Determine the [x, y] coordinate at the center of the cell enclosing the given text.  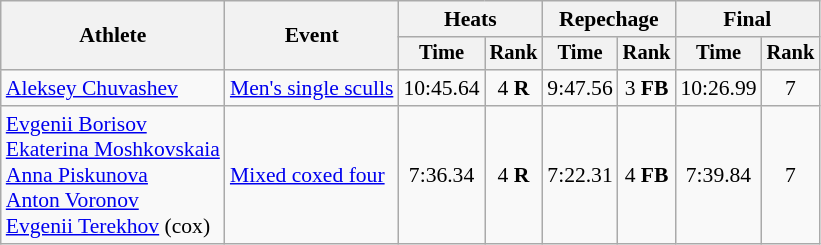
Final [747, 19]
7:39.84 [718, 175]
Heats [470, 19]
7:36.34 [441, 175]
Event [312, 36]
Evgenii BorisovEkaterina MoshkovskaiaAnna PiskunovaAnton VoronovEvgenii Terekhov (cox) [113, 175]
Aleksey Chuvashev [113, 88]
Repechage [608, 19]
7:22.31 [580, 175]
10:45.64 [441, 88]
9:47.56 [580, 88]
10:26.99 [718, 88]
Athlete [113, 36]
Mixed coxed four [312, 175]
3 FB [647, 88]
Men's single sculls [312, 88]
4 FB [647, 175]
